Capture the cell that displays the provided text and extract its [X, Y] central coordinate. 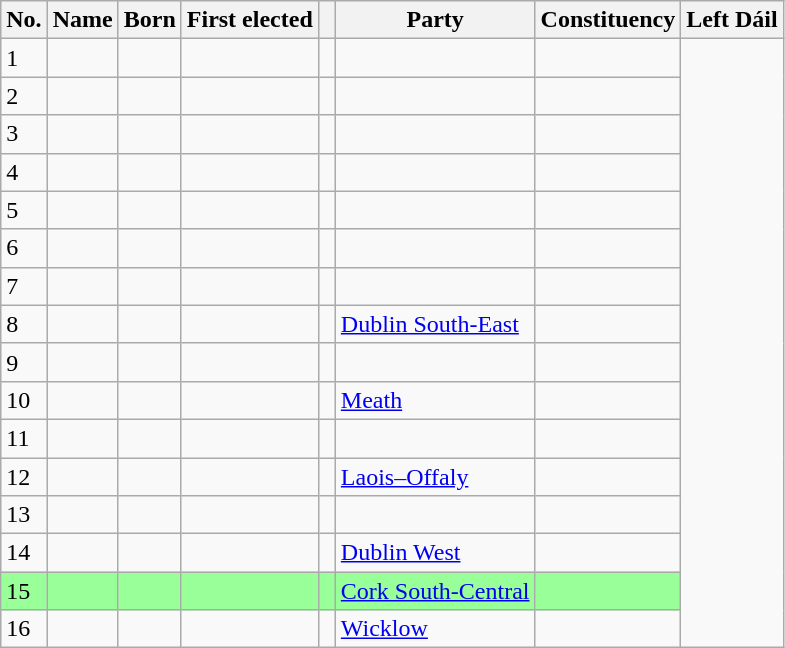
Constituency [608, 20]
Cork South-Central [435, 591]
5 [24, 210]
2 [24, 96]
1 [24, 58]
10 [24, 400]
Dublin West [435, 553]
9 [24, 362]
Left Dáil [732, 20]
3 [24, 134]
6 [24, 248]
Born [150, 20]
7 [24, 286]
4 [24, 172]
15 [24, 591]
16 [24, 629]
First elected [250, 20]
Dublin South-East [435, 324]
14 [24, 553]
Name [82, 20]
8 [24, 324]
Laois–Offaly [435, 477]
Meath [435, 400]
Wicklow [435, 629]
12 [24, 477]
11 [24, 438]
No. [24, 20]
Party [435, 20]
13 [24, 515]
